Search for the cell housing the specified text and yield its (X, Y) center coordinate. 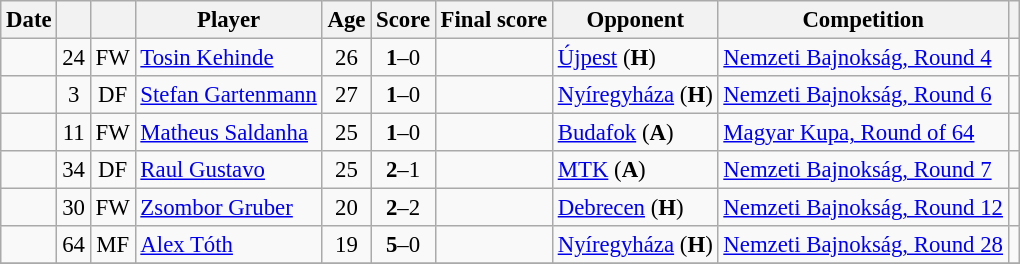
Nemzeti Bajnokság, Round 28 (863, 245)
Nemzeti Bajnokság, Round 4 (863, 58)
Nemzeti Bajnokság, Round 7 (863, 170)
3 (74, 95)
Raul Gustavo (228, 170)
Alex Tóth (228, 245)
Matheus Saldanha (228, 133)
2–2 (404, 208)
Player (228, 20)
Date (29, 20)
MF (112, 245)
24 (74, 58)
Score (404, 20)
Magyar Kupa, Round of 64 (863, 133)
5–0 (404, 245)
11 (74, 133)
Stefan Gartenmann (228, 95)
Age (346, 20)
Opponent (635, 20)
Tosin Kehinde (228, 58)
20 (346, 208)
Nemzeti Bajnokság, Round 12 (863, 208)
Budafok (A) (635, 133)
27 (346, 95)
2–1 (404, 170)
30 (74, 208)
Újpest (H) (635, 58)
Nemzeti Bajnokság, Round 6 (863, 95)
26 (346, 58)
64 (74, 245)
MTK (A) (635, 170)
Zsombor Gruber (228, 208)
Debrecen (H) (635, 208)
34 (74, 170)
Competition (863, 20)
19 (346, 245)
Final score (494, 20)
